Extract the [x, y] coordinate from the center of the cell holding the provided text.  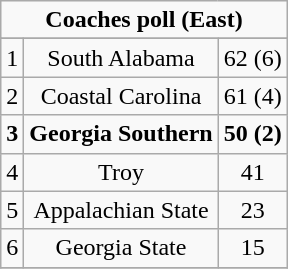
41 [252, 172]
6 [12, 248]
15 [252, 248]
Coastal Carolina [121, 96]
1 [12, 58]
Troy [121, 172]
Georgia Southern [121, 134]
Coaches poll (East) [144, 20]
Appalachian State [121, 210]
2 [12, 96]
62 (6) [252, 58]
4 [12, 172]
50 (2) [252, 134]
23 [252, 210]
3 [12, 134]
Georgia State [121, 248]
61 (4) [252, 96]
5 [12, 210]
South Alabama [121, 58]
